Provide the [x, y] coordinate of the cell's center where the given text is located.  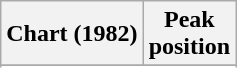
Peakposition [189, 34]
Chart (1982) [72, 34]
